Return (X, Y) of the center of cell containing provided text 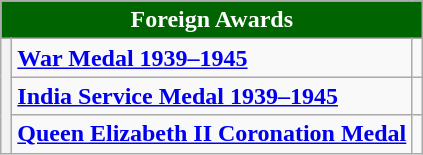
War Medal 1939–1945 (212, 58)
Queen Elizabeth II Coronation Medal (212, 134)
Foreign Awards (212, 20)
India Service Medal 1939–1945 (212, 96)
